From the cell containing the given text, extract its center point as (X, Y) coordinate. 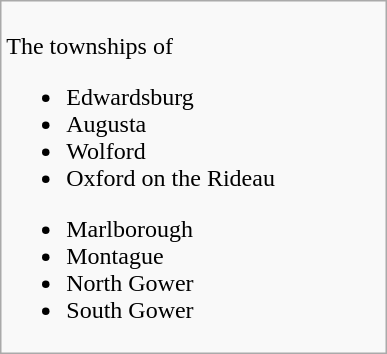
The townships of EdwardsburgAugustaWolfordOxford on the RideauMarlboroughMontagueNorth GowerSouth Gower (194, 178)
